Pinpoint the cell where the given text exists, returning its [X, Y] midpoint coordinate. 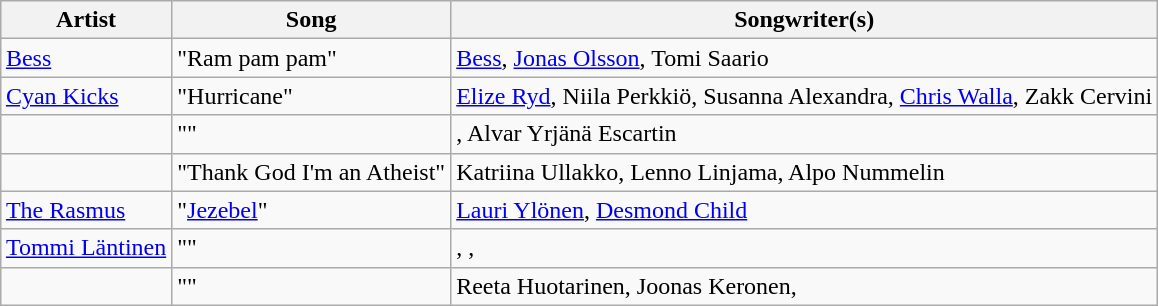
Katriina Ullakko, Lenno Linjama, Alpo Nummelin [804, 172]
"Ram pam pam" [312, 58]
Artist [86, 20]
, , [804, 248]
Bess, Jonas Olsson, Tomi Saario [804, 58]
Reeta Huotarinen, Joonas Keronen, [804, 286]
Lauri Ylönen, Desmond Child [804, 210]
Elize Ryd, Niila Perkkiö, Susanna Alexandra, Chris Walla, Zakk Cervini [804, 96]
, Alvar Yrjänä Escartin [804, 134]
"Jezebel" [312, 210]
"Thank God I'm an Atheist" [312, 172]
The Rasmus [86, 210]
Tommi Läntinen [86, 248]
Songwriter(s) [804, 20]
Bess [86, 58]
Cyan Kicks [86, 96]
"Hurricane" [312, 96]
Song [312, 20]
